Identify which cell holds the provided text, then report its [x, y] central coordinate. 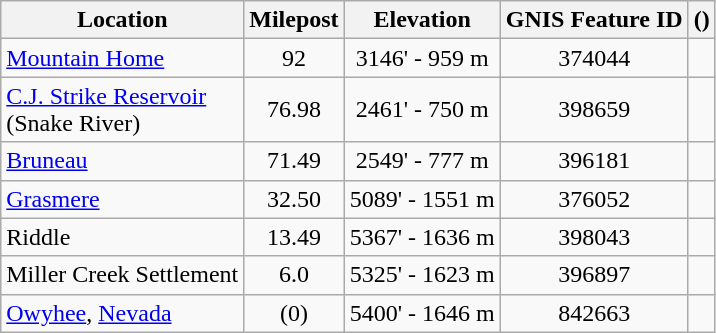
Milepost [294, 20]
2549' - 777 m [422, 161]
13.49 [294, 237]
Riddle [122, 237]
C.J. Strike Reservoir(Snake River) [122, 110]
GNIS Feature ID [594, 20]
5089' - 1551 m [422, 199]
396897 [594, 275]
() [702, 20]
396181 [594, 161]
Miller Creek Settlement [122, 275]
842663 [594, 313]
6.0 [294, 275]
5367' - 1636 m [422, 237]
Mountain Home [122, 58]
(0) [294, 313]
5400' - 1646 m [422, 313]
3146' - 959 m [422, 58]
Owyhee, Nevada [122, 313]
76.98 [294, 110]
398659 [594, 110]
376052 [594, 199]
71.49 [294, 161]
92 [294, 58]
32.50 [294, 199]
Elevation [422, 20]
Bruneau [122, 161]
374044 [594, 58]
Grasmere [122, 199]
Location [122, 20]
398043 [594, 237]
2461' - 750 m [422, 110]
5325' - 1623 m [422, 275]
